Detect which cell encompasses the target text, then output its [x, y] center coordinate. 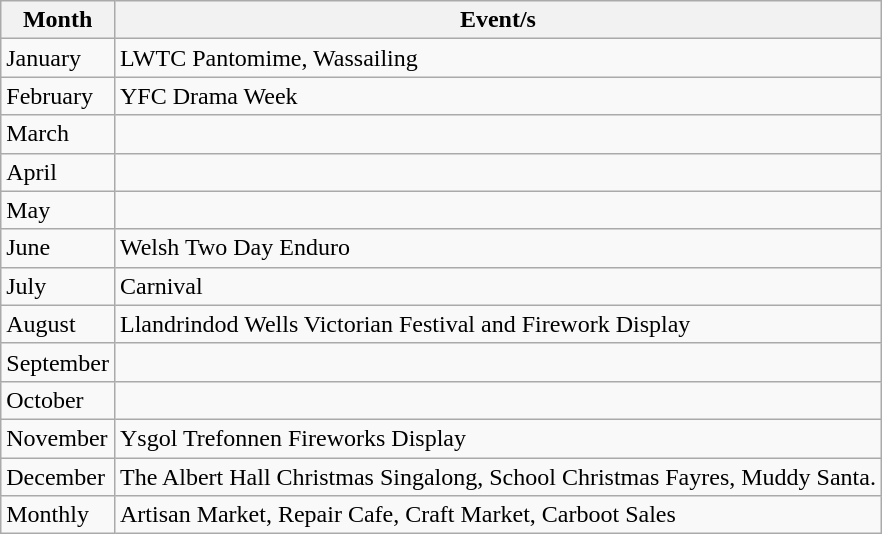
June [58, 248]
Month [58, 20]
Monthly [58, 515]
December [58, 477]
Artisan Market, Repair Cafe, Craft Market, Carboot Sales [498, 515]
November [58, 438]
Carnival [498, 286]
YFC Drama Week [498, 96]
August [58, 324]
Ysgol Trefonnen Fireworks Display [498, 438]
Event/s [498, 20]
The Albert Hall Christmas Singalong, School Christmas Fayres, Muddy Santa. [498, 477]
February [58, 96]
January [58, 58]
July [58, 286]
September [58, 362]
LWTC Pantomime, Wassailing [498, 58]
April [58, 172]
Llandrindod Wells Victorian Festival and Firework Display [498, 324]
March [58, 134]
Welsh Two Day Enduro [498, 248]
May [58, 210]
October [58, 400]
